Pinpoint the cell where the given text exists, returning its [X, Y] midpoint coordinate. 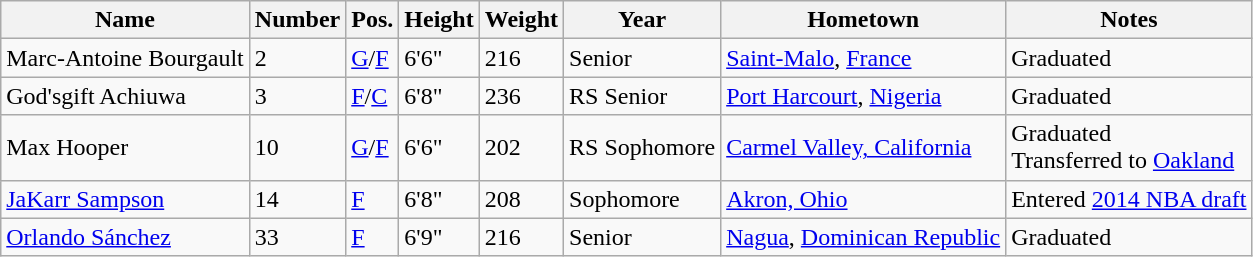
RS Sophomore [642, 148]
Max Hooper [126, 148]
Sophomore [642, 199]
RS Senior [642, 96]
33 [297, 237]
Entered 2014 NBA draft [1129, 199]
F/C [372, 96]
Nagua, Dominican Republic [864, 237]
Height [439, 20]
Orlando Sánchez [126, 237]
JaKarr Sampson [126, 199]
Port Harcourt, Nigeria [864, 96]
Carmel Valley, California [864, 148]
Marc-Antoine Bourgault [126, 58]
236 [521, 96]
Year [642, 20]
Akron, Ohio [864, 199]
6'9" [439, 237]
2 [297, 58]
Graduated Transferred to Oakland [1129, 148]
202 [521, 148]
Pos. [372, 20]
Saint-Malo, France [864, 58]
208 [521, 199]
Weight [521, 20]
Hometown [864, 20]
God'sgift Achiuwa [126, 96]
3 [297, 96]
Number [297, 20]
10 [297, 148]
Name [126, 20]
Notes [1129, 20]
14 [297, 199]
